Capture the cell that displays the provided text and extract its [X, Y] central coordinate. 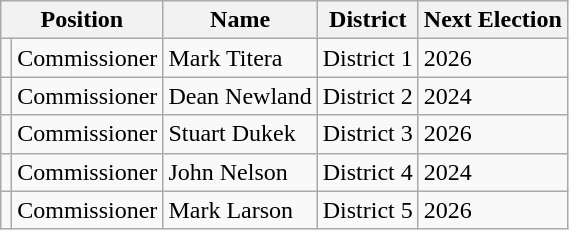
District 4 [368, 172]
Position [82, 20]
Mark Titera [240, 58]
John Nelson [240, 172]
District 2 [368, 96]
Name [240, 20]
District [368, 20]
Stuart Dukek [240, 134]
Dean Newland [240, 96]
Mark Larson [240, 210]
District 1 [368, 58]
Next Election [492, 20]
District 5 [368, 210]
District 3 [368, 134]
